Return the (X, Y) coordinate for the center point of the cell that contains the specified text.  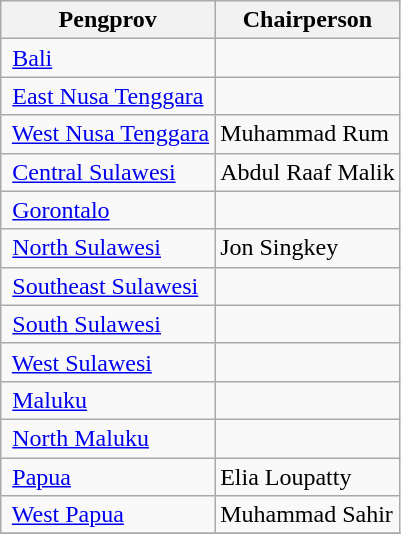
Chairperson (308, 20)
Bali (108, 58)
North Maluku (108, 438)
West Papua (108, 515)
Abdul Raaf Malik (308, 172)
Papua (108, 477)
West Nusa Tenggara (108, 134)
Muhammad Rum (308, 134)
Muhammad Sahir (308, 515)
Pengprov (108, 20)
Gorontalo (108, 210)
South Sulawesi (108, 324)
Elia Loupatty (308, 477)
Maluku (108, 400)
Central Sulawesi (108, 172)
East Nusa Tenggara (108, 96)
North Sulawesi (108, 248)
Jon Singkey (308, 248)
Southeast Sulawesi (108, 286)
West Sulawesi (108, 362)
